Capture the cell that displays the provided text and extract its (X, Y) central coordinate. 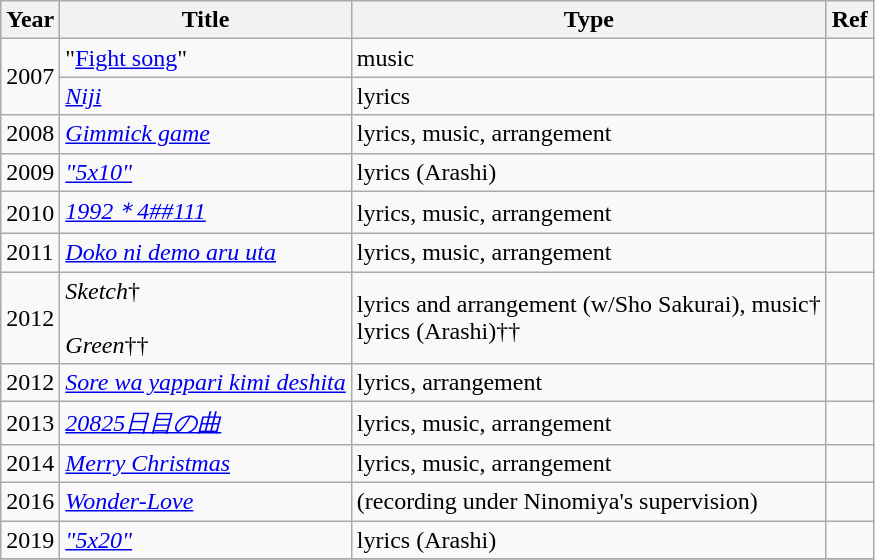
Doko ni demo aru uta (206, 253)
2007 (30, 77)
lyrics (588, 96)
2016 (30, 501)
2019 (30, 539)
2014 (30, 463)
Sore wa yappari kimi deshita (206, 383)
"5x20" (206, 539)
Wonder-Love (206, 501)
lyrics, arrangement (588, 383)
Title (206, 20)
Merry Christmas (206, 463)
"5x10" (206, 172)
2008 (30, 134)
Gimmick game (206, 134)
(recording under Ninomiya's supervision) (588, 501)
1992＊4##111 (206, 212)
20825日目の曲 (206, 424)
2009 (30, 172)
Ref (850, 20)
2010 (30, 212)
Sketch†Green†† (206, 318)
2011 (30, 253)
Type (588, 20)
Year (30, 20)
2013 (30, 424)
Niji (206, 96)
"Fight song" (206, 58)
music (588, 58)
lyrics and arrangement (w/Sho Sakurai), music†lyrics (Arashi)†† (588, 318)
